Detect which cell encompasses the target text, then output its (X, Y) center coordinate. 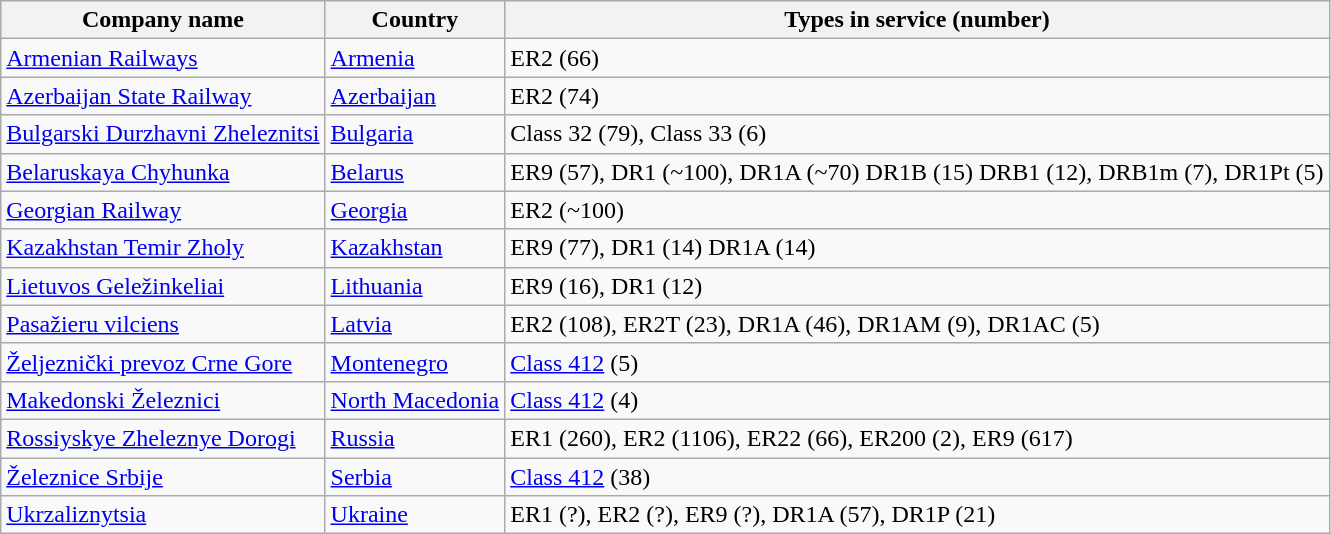
Železnice Srbije (163, 477)
Lithuania (415, 286)
North Macedonia (415, 400)
ER9 (57), DR1 (~100), DR1A (~70) DR1B (15) DRB1 (12), DRB1m (7), DR1Pt (5) (917, 172)
Ukrzaliznytsia (163, 515)
ER1 (260), ER2 (1106), ER22 (66), ER200 (2), ER9 (617) (917, 438)
Class 412 (5) (917, 362)
Armenian Railways (163, 58)
Bulgaria (415, 134)
Rossiyskye Zheleznye Dorogi (163, 438)
Pasažieru vilciens (163, 324)
Belaruskaya Chyhunka (163, 172)
Company name (163, 20)
Class 412 (4) (917, 400)
Types in service (number) (917, 20)
Latvia (415, 324)
ER2 (~100) (917, 210)
Azerbaijan (415, 96)
Serbia (415, 477)
Azerbaijan State Railway (163, 96)
Željeznički prevoz Crne Gore (163, 362)
Montenegro (415, 362)
ER9 (77), DR1 (14) DR1A (14) (917, 248)
Georgia (415, 210)
Bulgarski Durzhavni Zheleznitsi (163, 134)
Russia (415, 438)
Ukraine (415, 515)
ER1 (?), ER2 (?), ER9 (?), DR1A (57), DR1P (21) (917, 515)
Belarus (415, 172)
ER2 (74) (917, 96)
Class 32 (79), Class 33 (6) (917, 134)
Country (415, 20)
Armenia (415, 58)
ER9 (16), DR1 (12) (917, 286)
ER2 (66) (917, 58)
Lietuvos Geležinkeliai (163, 286)
Georgian Railway (163, 210)
Class 412 (38) (917, 477)
Kazakhstan Temir Zholy (163, 248)
Kazakhstan (415, 248)
ER2 (108), ER2T (23), DR1A (46), DR1AM (9), DR1AC (5) (917, 324)
Makedonski Železnici (163, 400)
